Pinpoint the cell where the given text exists, returning its (x, y) midpoint coordinate. 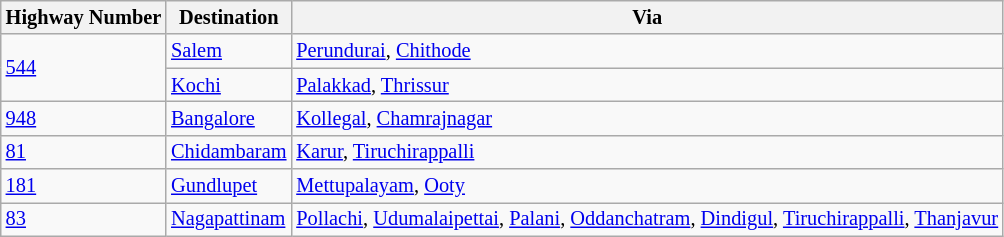
Mettupalayam, Ooty (647, 186)
81 (84, 152)
Via (647, 17)
Karur, Tiruchirappalli (647, 152)
Pollachi, Udumalaipettai, Palani, Oddanchatram, Dindigul, Tiruchirappalli, Thanjavur (647, 219)
Kochi (228, 85)
Salem (228, 51)
Perundurai, Chithode (647, 51)
Kollegal, Chamrajnagar (647, 118)
Palakkad, Thrissur (647, 85)
544 (84, 68)
181 (84, 186)
Chidambaram (228, 152)
Highway Number (84, 17)
Nagapattinam (228, 219)
Destination (228, 17)
Gundlupet (228, 186)
83 (84, 219)
948 (84, 118)
Bangalore (228, 118)
